Capture the cell that displays the provided text and extract its (x, y) central coordinate. 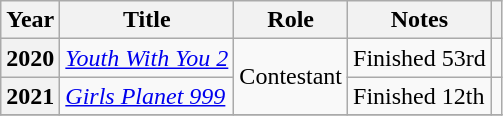
2021 (30, 96)
Year (30, 20)
Title (147, 20)
2020 (30, 58)
Youth With You 2 (147, 58)
Notes (420, 20)
Finished 12th (420, 96)
Contestant (291, 77)
Role (291, 20)
Finished 53rd (420, 58)
Girls Planet 999 (147, 96)
